Detect which cell encompasses the target text, then output its (x, y) center coordinate. 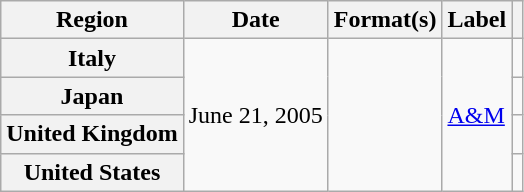
United Kingdom (92, 134)
Label (477, 20)
United States (92, 172)
Format(s) (385, 20)
Date (256, 20)
A&M (477, 115)
Japan (92, 96)
Italy (92, 58)
June 21, 2005 (256, 115)
Region (92, 20)
